Provide the [x, y] coordinate of the cell's center where the given text is located.  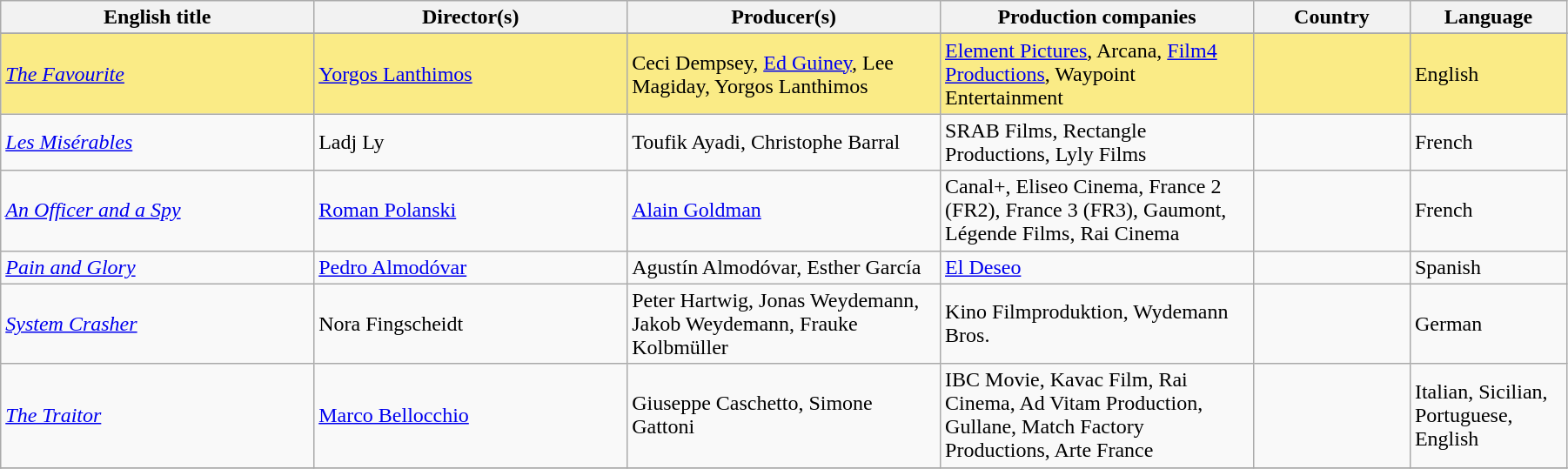
Agustín Almodóvar, Esther García [784, 267]
The Traitor [157, 416]
Roman Polanski [471, 211]
Alain Goldman [784, 211]
Toufik Ayadi, Christophe Barral [784, 143]
English title [157, 17]
Kino Filmproduktion, Wydemann Bros. [1097, 324]
Country [1331, 17]
System Crasher [157, 324]
Pedro Almodóvar [471, 267]
Ceci Dempsey, Ed Guiney, Lee Magiday, Yorgos Lanthimos [784, 74]
SRAB Films, Rectangle Productions, Lyly Films [1097, 143]
Spanish [1488, 267]
El Deseo [1097, 267]
Director(s) [471, 17]
Pain and Glory [157, 267]
Les Misérables [157, 143]
Marco Bellocchio [471, 416]
Production companies [1097, 17]
IBC Movie, Kavac Film, Rai Cinema, Ad Vitam Production, Gullane, Match Factory Productions, Arte France [1097, 416]
The Favourite [157, 74]
Yorgos Lanthimos [471, 74]
Giuseppe Caschetto, Simone Gattoni [784, 416]
An Officer and a Spy [157, 211]
Canal+, Eliseo Cinema, France 2 (FR2), France 3 (FR3), Gaumont, Légende Films, Rai Cinema [1097, 211]
German [1488, 324]
Nora Fingscheidt [471, 324]
Producer(s) [784, 17]
Italian, Sicilian, Portuguese, English [1488, 416]
Peter Hartwig, Jonas Weydemann, Jakob Weydemann, Frauke Kolbmüller [784, 324]
English [1488, 74]
Ladj Ly [471, 143]
Language [1488, 17]
Element Pictures, Arcana, Film4 Productions, Waypoint Entertainment [1097, 74]
